Identify which cell holds the provided text, then report its [x, y] central coordinate. 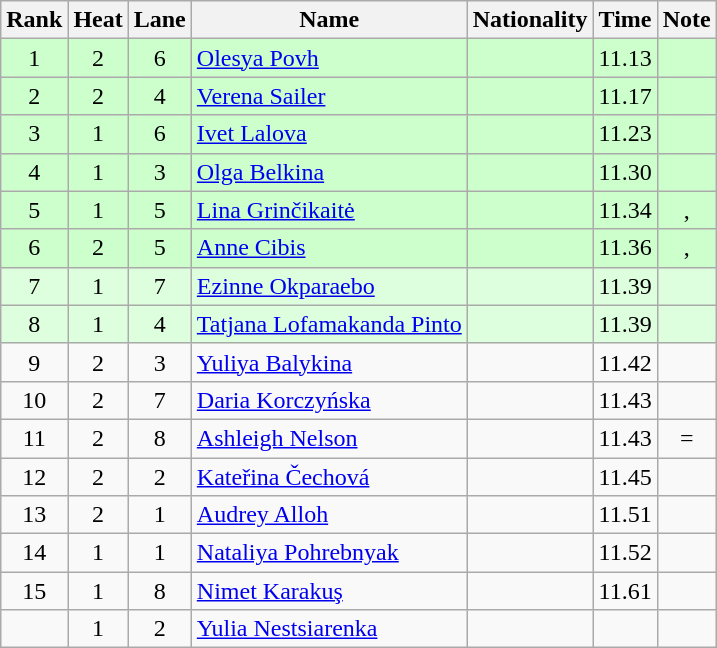
Lina Grinčikaitė [329, 210]
Audrey Alloh [329, 515]
9 [34, 362]
Rank [34, 20]
Nataliya Pohrebnyak [329, 553]
Ezinne Okparaebo [329, 286]
Heat [98, 20]
11.17 [625, 96]
Olesya Povh [329, 58]
Ivet Lalova [329, 134]
Ashleigh Nelson [329, 438]
11.51 [625, 515]
14 [34, 553]
Yulia Nestsiarenka [329, 629]
11 [34, 438]
Yuliya Balykina [329, 362]
11.30 [625, 172]
Olga Belkina [329, 172]
Nimet Karakuş [329, 591]
Nationality [530, 20]
Lane [160, 20]
Anne Cibis [329, 248]
11.36 [625, 248]
Daria Korczyńska [329, 400]
12 [34, 477]
Verena Sailer [329, 96]
11.42 [625, 362]
11.13 [625, 58]
Note [686, 20]
11.61 [625, 591]
11.45 [625, 477]
11.23 [625, 134]
11.52 [625, 553]
Time [625, 20]
= [686, 438]
Tatjana Lofamakanda Pinto [329, 324]
Name [329, 20]
11.34 [625, 210]
13 [34, 515]
15 [34, 591]
10 [34, 400]
Kateřina Čechová [329, 477]
